Search for the cell housing the specified text and yield its (x, y) center coordinate. 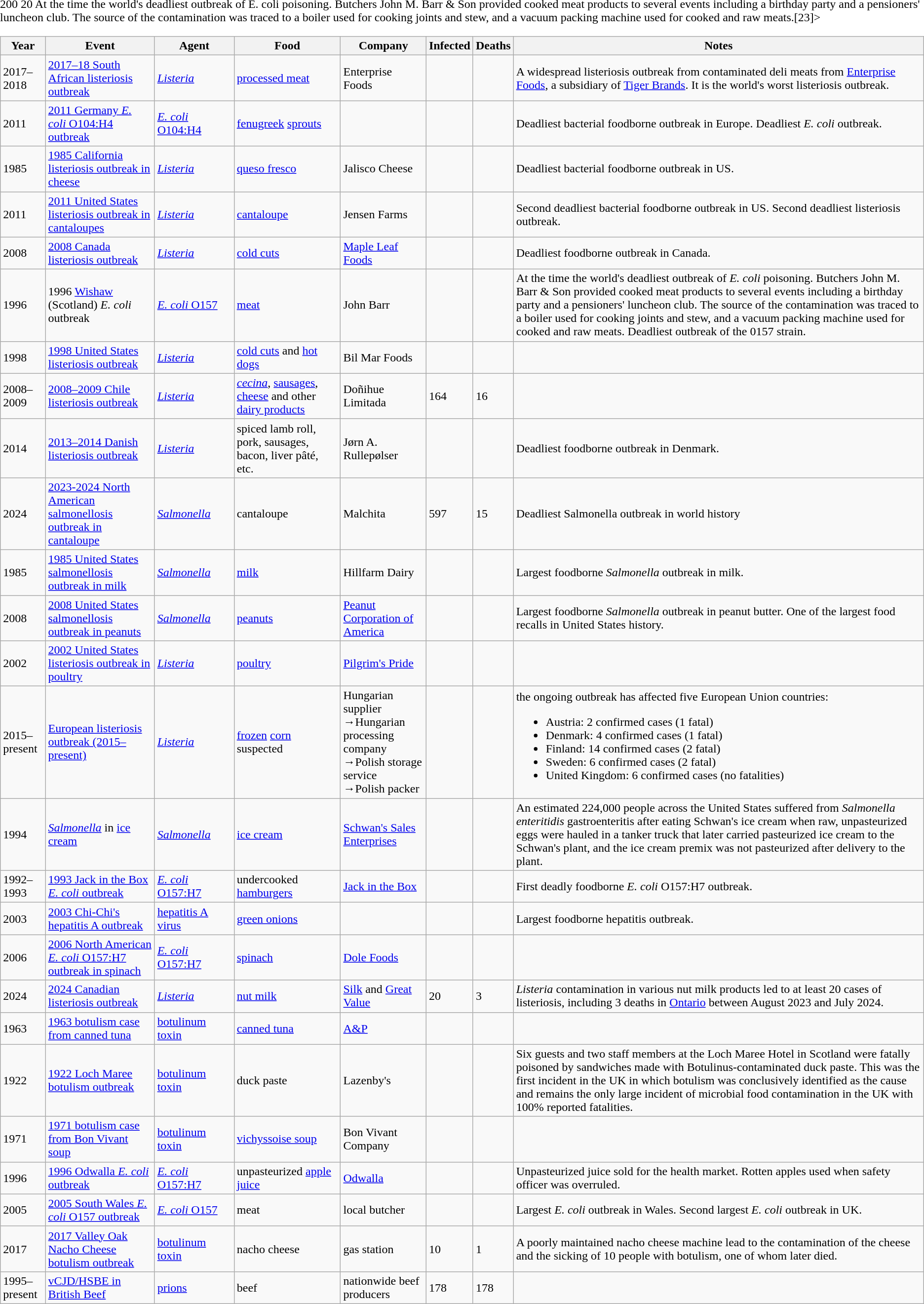
gas station (383, 1249)
1995–present (23, 1288)
Lazenby's (383, 1080)
Deaths (493, 46)
spinach (287, 957)
2017–18 South African listeriosis outbreak (100, 78)
1994 (23, 834)
green onions (287, 918)
Jørn A. Rullepølser (383, 448)
Dole Foods (383, 957)
164 (449, 396)
cold cuts and hot dogs (287, 357)
Deadliest Salmonella outbreak in world history (719, 514)
20 (449, 996)
2017 Valley Oak Nacho Cheese botulism outbreak (100, 1249)
2008 United States salmonellosis outbreak in peanuts (100, 618)
Deadliest bacterial foodborne outbreak in Europe. Deadliest E. coli outbreak. (719, 123)
peanuts (287, 618)
1992–1993 (23, 887)
2015–present (23, 743)
First deadly foodborne E. coli O157:H7 outbreak. (719, 887)
Jack in the Box (383, 887)
Malchita (383, 514)
2003 (23, 918)
processed meat (287, 78)
Odwalla (383, 1178)
Infected (449, 46)
Largest foodborne Salmonella outbreak in milk. (719, 572)
Doñihue Limitada (383, 396)
vichyssoise soup (287, 1139)
Largest foodborne Salmonella outbreak in peanut butter. One of the largest food recalls in United States history. (719, 618)
1998 (23, 357)
Year (23, 46)
John Barr (383, 305)
nationwide beef producers (383, 1288)
Largest E. coli outbreak in Wales. Second largest E. coli outbreak in UK. (719, 1210)
2006 North American E. coli O157:H7 outbreak in spinach (100, 957)
1922 Loch Maree botulism outbreak (100, 1080)
undercooked hamburgers (287, 887)
Notes (719, 46)
2002 United States listeriosis outbreak in poultry (100, 664)
Bil Mar Foods (383, 357)
3 (493, 996)
1 (493, 1249)
597 (449, 514)
Maple Leaf Foods (383, 253)
Silk and Great Value (383, 996)
2011 Germany E. coli O104:H4 outbreak (100, 123)
Schwan's Sales Enterprises (383, 834)
2008–2009 Chile listeriosis outbreak (100, 396)
local butcher (383, 1210)
A poorly maintained nacho cheese machine lead to the contamination of the cheese and the sicking of 10 people with botulism, one of whom later died. (719, 1249)
Enterprise Foods (383, 78)
2011 United States listeriosis outbreak in cantaloupes (100, 214)
nut milk (287, 996)
Jalisco Cheese (383, 169)
2013–2014 Danish listeriosis outbreak (100, 448)
Unpasteurized juice sold for the health market. Rotten apples used when safety officer was overruled. (719, 1178)
Deadliest foodborne outbreak in Canada. (719, 253)
queso fresco (287, 169)
2024 Canadian listeriosis outbreak (100, 996)
ice cream (287, 834)
prions (194, 1288)
A&P (383, 1028)
1985 United States salmonellosis outbreak in milk (100, 572)
2017 (23, 1249)
16 (493, 396)
Pilgrim's Pride (383, 664)
Second deadliest bacterial foodborne outbreak in US. Second deadliest listeriosis outbreak. (719, 214)
hepatitis A virus (194, 918)
vCJD/HSBE in British Beef (100, 1288)
spiced lamb roll, pork, sausages, bacon, liver pâté, etc. (287, 448)
Largest foodborne hepatitis outbreak. (719, 918)
canned tuna (287, 1028)
1993 Jack in the Box E. coli outbreak (100, 887)
Hungarian supplier→Hungarian processing company→Polish storage service→Polish packer (383, 743)
cold cuts (287, 253)
10 (449, 1249)
Jensen Farms (383, 214)
2003 Chi-Chi's hepatitis A outbreak (100, 918)
2023-2024 North American salmonellosis outbreak in cantaloupe (100, 514)
Agent (194, 46)
1971 (23, 1139)
frozen corn suspected (287, 743)
2005 South Wales E. coli O157 outbreak (100, 1210)
Bon Vivant Company (383, 1139)
nacho cheese (287, 1249)
Peanut Corporation of America (383, 618)
2008 Canada listeriosis outbreak (100, 253)
2005 (23, 1210)
1922 (23, 1080)
Salmonella in ice cream (100, 834)
2006 (23, 957)
1963 botulism case from canned tuna (100, 1028)
1998 United States listeriosis outbreak (100, 357)
2008–2009 (23, 396)
1971 botulism case from Bon Vivant soup (100, 1139)
15 (493, 514)
Company (383, 46)
2017–2018 (23, 78)
1985 California listeriosis outbreak in cheese (100, 169)
E. coli O104:H4 (194, 123)
Hillfarm Dairy (383, 572)
2002 (23, 664)
cecina, sausages, cheese and other dairy products (287, 396)
duck paste (287, 1080)
Deadliest bacterial foodborne outbreak in US. (719, 169)
poultry (287, 664)
Food (287, 46)
Deadliest foodborne outbreak in Denmark. (719, 448)
European listeriosis outbreak (2015–present) (100, 743)
1996 Wishaw (Scotland) E. coli outbreak (100, 305)
unpasteurized apple juice (287, 1178)
1963 (23, 1028)
Event (100, 46)
beef (287, 1288)
2014 (23, 448)
milk (287, 572)
1996 Odwalla E. coli outbreak (100, 1178)
fenugreek sprouts (287, 123)
